Find where the given text appears and provide that cell's center as [x, y] coordinate. 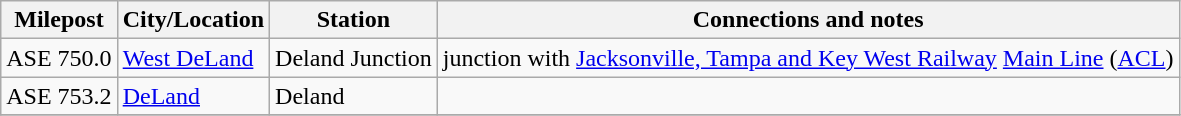
ASE 750.0 [59, 58]
junction with Jacksonville, Tampa and Key West Railway Main Line (ACL) [808, 58]
West DeLand [193, 58]
Deland Junction [354, 58]
Station [354, 20]
Milepost [59, 20]
City/Location [193, 20]
DeLand [193, 96]
ASE 753.2 [59, 96]
Deland [354, 96]
Connections and notes [808, 20]
